Find where the given text appears and provide that cell's center as (x, y) coordinate. 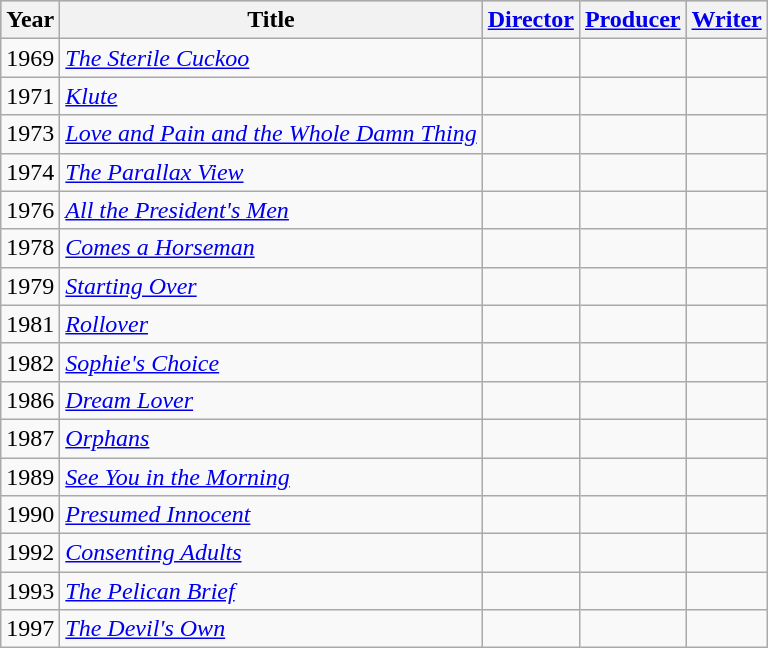
All the President's Men (271, 210)
1976 (30, 210)
1993 (30, 591)
1981 (30, 324)
1987 (30, 438)
1992 (30, 553)
1969 (30, 58)
1971 (30, 96)
Director (530, 20)
See You in the Morning (271, 477)
Starting Over (271, 286)
Orphans (271, 438)
The Pelican Brief (271, 591)
1974 (30, 172)
The Sterile Cuckoo (271, 58)
Presumed Innocent (271, 515)
1997 (30, 629)
The Devil's Own (271, 629)
1973 (30, 134)
Writer (726, 20)
Title (271, 20)
1979 (30, 286)
Rollover (271, 324)
Year (30, 20)
Producer (632, 20)
Love and Pain and the Whole Damn Thing (271, 134)
1982 (30, 362)
Sophie's Choice (271, 362)
Dream Lover (271, 400)
1986 (30, 400)
The Parallax View (271, 172)
1989 (30, 477)
1990 (30, 515)
Consenting Adults (271, 553)
Klute (271, 96)
1978 (30, 248)
Comes a Horseman (271, 248)
